Return (x, y) of the center of cell containing provided text 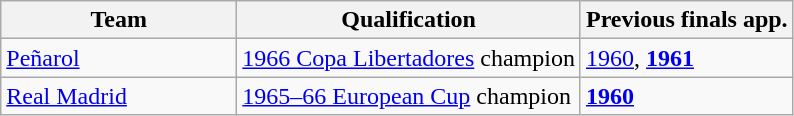
Team (119, 20)
Peñarol (119, 58)
Qualification (409, 20)
Previous finals app. (686, 20)
1966 Copa Libertadores champion (409, 58)
1960, 1961 (686, 58)
1965–66 European Cup champion (409, 96)
1960 (686, 96)
Real Madrid (119, 96)
